Search for the cell housing the specified text and yield its (x, y) center coordinate. 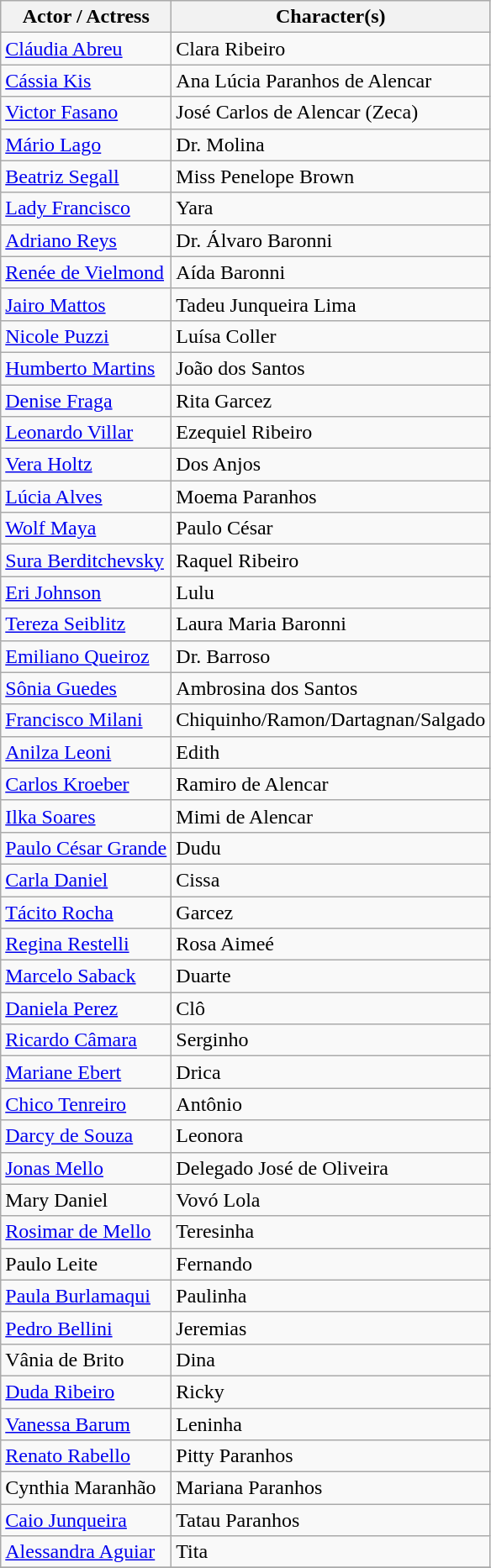
Alessandra Aguiar (86, 1552)
Serginho (331, 1040)
Paulo Leite (86, 1264)
Jeremias (331, 1328)
Mimi de Alencar (331, 816)
Duda Ribeiro (86, 1392)
Edith (331, 752)
Tatau Paranhos (331, 1520)
Caio Junqueira (86, 1520)
Daniela Perez (86, 1008)
Nicole Puzzi (86, 336)
Teresinha (331, 1232)
Delegado José de Oliveira (331, 1168)
Jairo Mattos (86, 304)
Denise Fraga (86, 401)
Dr. Álvaro Baronni (331, 240)
Jonas Mello (86, 1168)
Duarte (331, 976)
Tita (331, 1552)
Ramiro de Alencar (331, 784)
Miss Penelope Brown (331, 176)
Rita Garcez (331, 401)
Tadeu Junqueira Lima (331, 304)
Francisco Milani (86, 720)
Mary Daniel (86, 1200)
Pitty Paranhos (331, 1456)
Dina (331, 1360)
Vanessa Barum (86, 1424)
Aída Baronni (331, 272)
Sura Berditchevsky (86, 560)
Beatriz Segall (86, 176)
Mariana Paranhos (331, 1488)
Adriano Reys (86, 240)
Cynthia Maranhão (86, 1488)
Dr. Molina (331, 145)
Marcelo Saback (86, 976)
Moema Paranhos (331, 497)
Tácito Rocha (86, 912)
Raquel Ribeiro (331, 560)
Eri Johnson (86, 592)
Yara (331, 208)
Lúcia Alves (86, 497)
Leninha (331, 1424)
Fernando (331, 1264)
Ilka Soares (86, 816)
Sônia Guedes (86, 688)
Emiliano Queiroz (86, 656)
João dos Santos (331, 368)
Paulinha (331, 1296)
Cláudia Abreu (86, 49)
Ezequiel Ribeiro (331, 433)
Ricardo Câmara (86, 1040)
Mariane Ebert (86, 1072)
Lady Francisco (86, 208)
Carlos Kroeber (86, 784)
Antônio (331, 1104)
Lulu (331, 592)
Cissa (331, 880)
Ana Lúcia Paranhos de Alencar (331, 81)
Darcy de Souza (86, 1136)
Humberto Martins (86, 368)
Rosa Aimeé (331, 944)
Mário Lago (86, 145)
Regina Restelli (86, 944)
Anilza Leoni (86, 752)
Rosimar de Mello (86, 1232)
Paulo César (331, 529)
Clô (331, 1008)
Character(s) (331, 17)
Victor Fasano (86, 113)
Garcez (331, 912)
Renée de Vielmond (86, 272)
Ambrosina dos Santos (331, 688)
Drica (331, 1072)
Vânia de Brito (86, 1360)
Leonardo Villar (86, 433)
Vovó Lola (331, 1200)
Paula Burlamaqui (86, 1296)
Tereza Seiblitz (86, 624)
Ricky (331, 1392)
Actor / Actress (86, 17)
Vera Holtz (86, 465)
Chiquinho/Ramon/Dartagnan/Salgado (331, 720)
Paulo César Grande (86, 848)
Dr. Barroso (331, 656)
Wolf Maya (86, 529)
Dudu (331, 848)
Dos Anjos (331, 465)
Pedro Bellini (86, 1328)
Luísa Coller (331, 336)
Laura Maria Baronni (331, 624)
Chico Tenreiro (86, 1104)
Renato Rabello (86, 1456)
Leonora (331, 1136)
José Carlos de Alencar (Zeca) (331, 113)
Carla Daniel (86, 880)
Clara Ribeiro (331, 49)
Cássia Kis (86, 81)
